Pinpoint the cell where the given text exists, returning its [X, Y] midpoint coordinate. 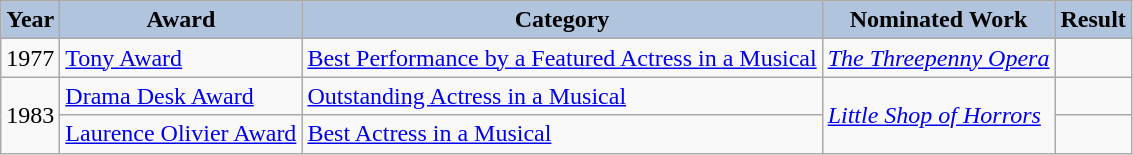
1977 [30, 58]
Category [562, 20]
The Threepenny Opera [938, 58]
Best Performance by a Featured Actress in a Musical [562, 58]
1983 [30, 115]
Nominated Work [938, 20]
Tony Award [181, 58]
Outstanding Actress in a Musical [562, 96]
Year [30, 20]
Drama Desk Award [181, 96]
Laurence Olivier Award [181, 134]
Little Shop of Horrors [938, 115]
Result [1093, 20]
Best Actress in a Musical [562, 134]
Award [181, 20]
